Output the [x, y] coordinate of the center of the cell containing the given text.  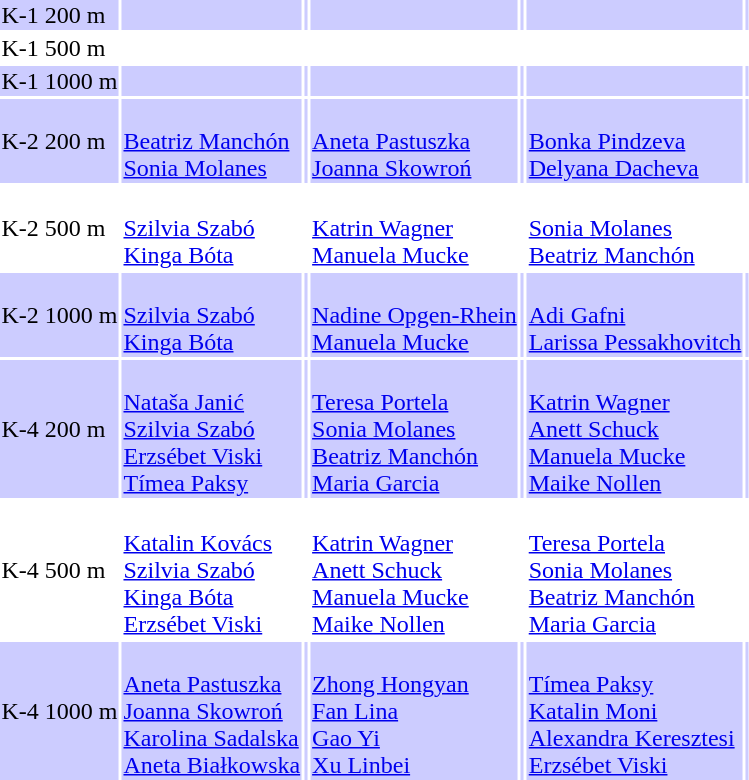
Aneta PastuszkaJoanna SkowrońKarolina SadalskaAneta Białkowska [212, 711]
K-2 200 m [60, 141]
K-4 1000 m [60, 711]
K-2 1000 m [60, 315]
K-1 500 m [60, 48]
Aneta PastuszkaJoanna Skowroń [415, 141]
K-4 200 m [60, 429]
K-1 1000 m [60, 81]
Sonia MolanesBeatriz Manchón [635, 228]
Zhong HongyanFan LinaGao YiXu Linbei [415, 711]
Adi GafniLarissa Pessakhovitch [635, 315]
Katalin KovácsSzilvia SzabóKinga BótaErzsébet Viski [212, 570]
Bonka PindzevaDelyana Dacheva [635, 141]
Nadine Opgen-RheinManuela Mucke [415, 315]
K-1 200 m [60, 15]
Katrin WagnerManuela Mucke [415, 228]
Nataša JanićSzilvia SzabóErzsébet ViskiTímea Paksy [212, 429]
K-4 500 m [60, 570]
Beatriz ManchónSonia Molanes [212, 141]
K-2 500 m [60, 228]
Tímea PaksyKatalin MoniAlexandra KeresztesiErzsébet Viski [635, 711]
